Identify which cell holds the provided text, then report its [x, y] central coordinate. 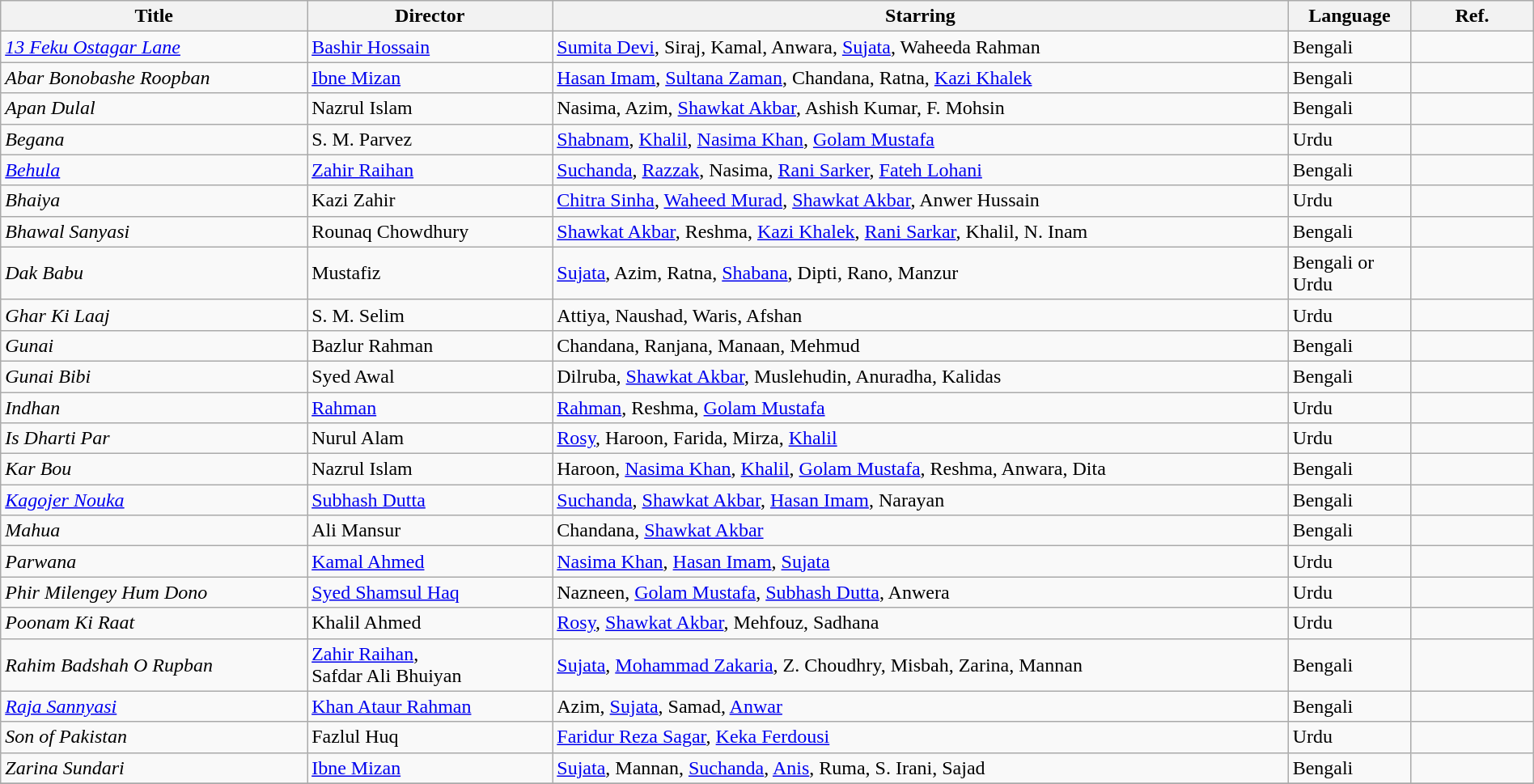
Indhan [154, 407]
Kar Bou [154, 469]
Parwana [154, 562]
Nazneen, Golam Mustafa, Subhash Dutta, Anwera [921, 592]
Rahman [430, 407]
Chandana, Shawkat Akbar [921, 531]
S. M. Selim [430, 315]
Rosy, Haroon, Farida, Mirza, Khalil [921, 439]
Sujata, Mohammad Zakaria, Z. Choudhry, Misbah, Zarina, Mannan [921, 665]
Sujata, Mannan, Suchanda, Anis, Ruma, S. Irani, Sajad [921, 768]
Kamal Ahmed [430, 562]
Shawkat Akbar, Reshma, Kazi Khalek, Rani Sarkar, Khalil, N. Inam [921, 231]
Poonam Ki Raat [154, 623]
Starring [921, 16]
S. M. Parvez [430, 139]
Shabnam, Khalil, Nasima Khan, Golam Mustafa [921, 139]
Zahir Raihan,Safdar Ali Bhuiyan [430, 665]
Phir Milengey Hum Dono [154, 592]
Apan Dulal [154, 108]
Chandana, Ranjana, Manaan, Mehmud [921, 345]
Rahim Badshah O Rupban [154, 665]
Bhaiya [154, 201]
Rahman, Reshma, Golam Mustafa [921, 407]
Fazlul Huq [430, 737]
Rounaq Chowdhury [430, 231]
Kazi Zahir [430, 201]
Subhash Dutta [430, 500]
Nasima Khan, Hasan Imam, Sujata [921, 562]
Is Dharti Par [154, 439]
Hasan Imam, Sultana Zaman, Chandana, Ratna, Kazi Khalek [921, 78]
Chitra Sinha, Waheed Murad, Shawkat Akbar, Anwer Hussain [921, 201]
Rosy, Shawkat Akbar, Mehfouz, Sadhana [921, 623]
Mustafiz [430, 273]
Nurul Alam [430, 439]
Suchanda, Razzak, Nasima, Rani Sarker, Fateh Lohani [921, 170]
Behula [154, 170]
Ref. [1473, 16]
Zarina Sundari [154, 768]
Faridur Reza Sagar, Keka Ferdousi [921, 737]
Khan Ataur Rahman [430, 706]
Bashir Hossain [430, 47]
Title [154, 16]
Sujata, Azim, Ratna, Shabana, Dipti, Rano, Manzur [921, 273]
Sumita Devi, Siraj, Kamal, Anwara, Sujata, Waheeda Rahman [921, 47]
Abar Bonobashe Roopban [154, 78]
Suchanda, Shawkat Akbar, Hasan Imam, Narayan [921, 500]
Gunai Bibi [154, 376]
Bhawal Sanyasi [154, 231]
Nasima, Azim, Shawkat Akbar, Ashish Kumar, F. Mohsin [921, 108]
Syed Shamsul Haq [430, 592]
Begana [154, 139]
Attiya, Naushad, Waris, Afshan [921, 315]
Ali Mansur [430, 531]
Bazlur Rahman [430, 345]
Language [1350, 16]
Kagojer Nouka [154, 500]
Raja Sannyasi [154, 706]
13 Feku Ostagar Lane [154, 47]
Azim, Sujata, Samad, Anwar [921, 706]
Syed Awal [430, 376]
Bengali or Urdu [1350, 273]
Gunai [154, 345]
Mahua [154, 531]
Dilruba, Shawkat Akbar, Muslehudin, Anuradha, Kalidas [921, 376]
Ghar Ki Laaj [154, 315]
Dak Babu [154, 273]
Zahir Raihan [430, 170]
Khalil Ahmed [430, 623]
Haroon, Nasima Khan, Khalil, Golam Mustafa, Reshma, Anwara, Dita [921, 469]
Son of Pakistan [154, 737]
Director [430, 16]
